For the text-containing cell, return its midpoint in [x, y] coordinate format. 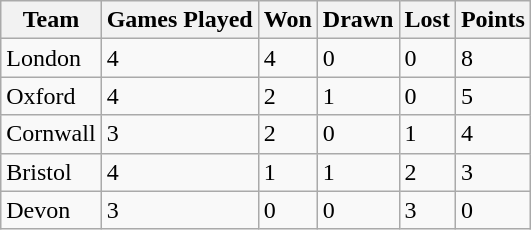
Cornwall [51, 134]
Drawn [358, 20]
Team [51, 20]
London [51, 58]
5 [492, 96]
Oxford [51, 96]
Points [492, 20]
Bristol [51, 172]
Games Played [180, 20]
Devon [51, 210]
8 [492, 58]
Won [288, 20]
Lost [427, 20]
